Return [x, y] of the center of cell containing provided text 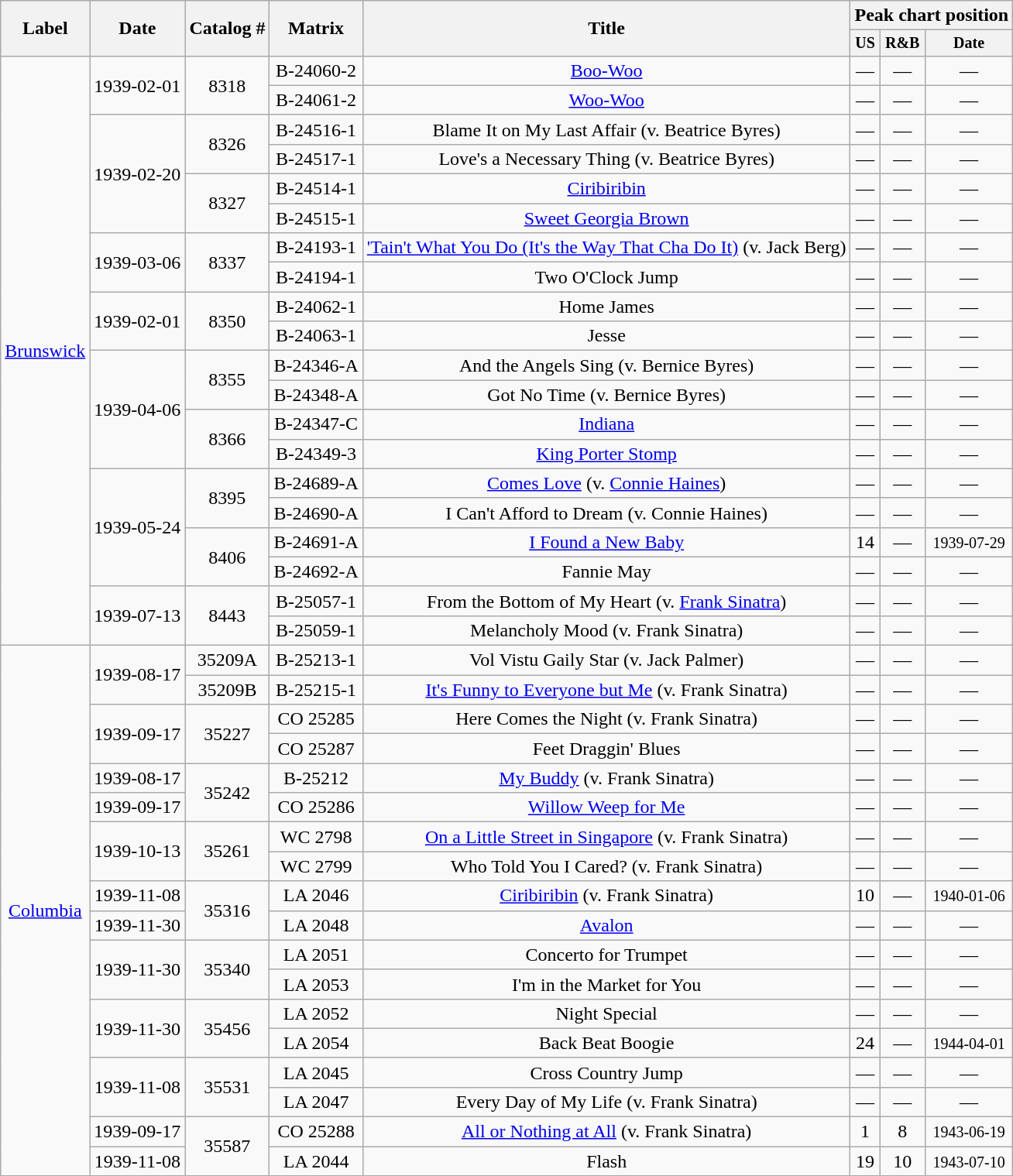
B-25215-1 [316, 690]
1939-07-13 [138, 615]
8395 [228, 498]
35587 [228, 1147]
B-24514-1 [316, 189]
Sweet Georgia Brown [606, 218]
LA 2046 [316, 896]
Feet Draggin' Blues [606, 749]
Columbia [45, 910]
Avalon [606, 925]
LA 2051 [316, 955]
Ciribiribin [606, 189]
My Buddy (v. Frank Sinatra) [606, 778]
8327 [228, 204]
B-24062-1 [316, 307]
B-24349-3 [316, 454]
From the Bottom of My Heart (v. Frank Sinatra) [606, 601]
LA 2044 [316, 1161]
Got No Time (v. Bernice Byres) [606, 395]
Who Told You I Cared? (v. Frank Sinatra) [606, 866]
B-24346-A [316, 365]
8337 [228, 262]
1939-10-13 [138, 852]
Vol Vistu Gaily Star (v. Jack Palmer) [606, 660]
Jesse [606, 336]
8318 [228, 85]
All or Nothing at All (v. Frank Sinatra) [606, 1132]
Comes Love (v. Connie Haines) [606, 483]
B-24515-1 [316, 218]
King Porter Stomp [606, 454]
35227 [228, 734]
19 [865, 1161]
1940-01-06 [968, 896]
B-24689-A [316, 483]
I Can't Afford to Dream (v. Connie Haines) [606, 513]
35531 [228, 1087]
Willow Weep for Me [606, 807]
CO 25285 [316, 719]
B-25213-1 [316, 660]
I'm in the Market for You [606, 984]
B-25212 [316, 778]
B-24061-2 [316, 100]
On a Little Street in Singapore (v. Frank Sinatra) [606, 837]
B-24516-1 [316, 129]
Every Day of My Life (v. Frank Sinatra) [606, 1102]
8443 [228, 615]
WC 2798 [316, 837]
It's Funny to Everyone but Me (v. Frank Sinatra) [606, 690]
B-24348-A [316, 395]
'Tain't What You Do (It's the Way That Cha Do It) (v. Jack Berg) [606, 248]
1939-05-24 [138, 527]
Title [606, 29]
B-24194-1 [316, 277]
1943-07-10 [968, 1161]
Two O'Clock Jump [606, 277]
LA 2054 [316, 1043]
1 [865, 1132]
B-25059-1 [316, 630]
B-24690-A [316, 513]
Night Special [606, 1013]
R&B [902, 43]
8326 [228, 144]
1944-04-01 [968, 1043]
35209A [228, 660]
Brunswick [45, 350]
LA 2048 [316, 925]
8 [902, 1132]
Love's a Necessary Thing (v. Beatrice Byres) [606, 159]
35316 [228, 910]
35261 [228, 852]
Peak chart position [932, 15]
US [865, 43]
And the Angels Sing (v. Bernice Byres) [606, 365]
24 [865, 1043]
Blame It on My Last Affair (v. Beatrice Byres) [606, 129]
Melancholy Mood (v. Frank Sinatra) [606, 630]
B-24691-A [316, 542]
Concerto for Trumpet [606, 955]
Flash [606, 1161]
B-24060-2 [316, 70]
8406 [228, 557]
1939-03-06 [138, 262]
Matrix [316, 29]
CO 25286 [316, 807]
14 [865, 542]
LA 2047 [316, 1102]
1939-07-29 [968, 542]
1943-06-19 [968, 1132]
I Found a New Baby [606, 542]
Boo-Woo [606, 70]
WC 2799 [316, 866]
LA 2045 [316, 1072]
Label [45, 29]
Indiana [606, 424]
B-24692-A [316, 571]
B-24063-1 [316, 336]
B-24347-C [316, 424]
Cross Country Jump [606, 1072]
LA 2052 [316, 1013]
Here Comes the Night (v. Frank Sinatra) [606, 719]
35456 [228, 1028]
1939-02-20 [138, 173]
B-24193-1 [316, 248]
Home James [606, 307]
B-25057-1 [316, 601]
Woo-Woo [606, 100]
35209B [228, 690]
35340 [228, 969]
8350 [228, 321]
Back Beat Boogie [606, 1043]
1939-04-06 [138, 410]
35242 [228, 793]
Fannie May [606, 571]
8366 [228, 439]
Ciribiribin (v. Frank Sinatra) [606, 896]
CO 25287 [316, 749]
LA 2053 [316, 984]
8355 [228, 380]
B-24517-1 [316, 159]
CO 25288 [316, 1132]
Catalog # [228, 29]
